Return the (x, y) coordinate for the center point of the cell that contains the specified text.  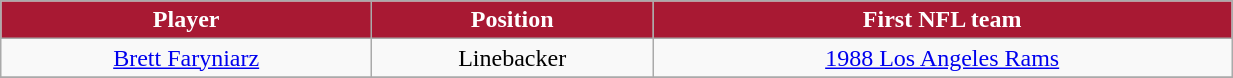
1988 Los Angeles Rams (942, 58)
Brett Faryniarz (186, 58)
Position (512, 20)
First NFL team (942, 20)
Linebacker (512, 58)
Player (186, 20)
